Pinpoint the cell where the given text exists, returning its (x, y) midpoint coordinate. 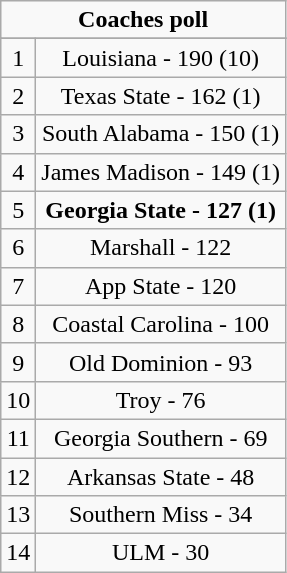
10 (18, 400)
Georgia Southern - 69 (161, 438)
Coaches poll (144, 20)
James Madison - 149 (1) (161, 172)
7 (18, 286)
Marshall - 122 (161, 248)
5 (18, 210)
2 (18, 96)
Coastal Carolina - 100 (161, 324)
ULM - 30 (161, 553)
13 (18, 515)
App State - 120 (161, 286)
Georgia State - 127 (1) (161, 210)
South Alabama - 150 (1) (161, 134)
9 (18, 362)
Troy - 76 (161, 400)
8 (18, 324)
1 (18, 58)
Old Dominion - 93 (161, 362)
4 (18, 172)
11 (18, 438)
6 (18, 248)
Louisiana - 190 (10) (161, 58)
Arkansas State - 48 (161, 477)
12 (18, 477)
Texas State - 162 (1) (161, 96)
14 (18, 553)
Southern Miss - 34 (161, 515)
3 (18, 134)
